Detect which cell encompasses the target text, then output its (X, Y) center coordinate. 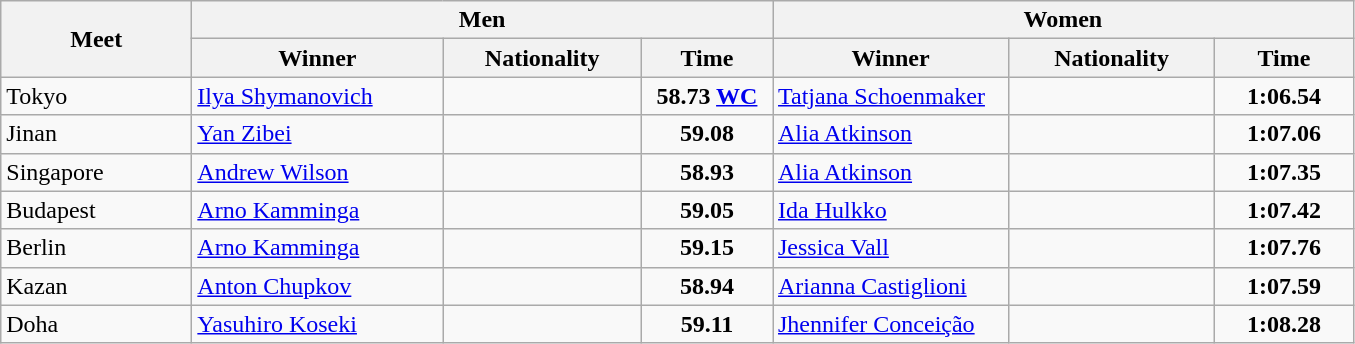
Ilya Shymanovich (318, 96)
Women (1062, 20)
58.73 WC (706, 96)
1:07.76 (1284, 248)
Meet (96, 39)
1:07.42 (1284, 210)
58.94 (706, 286)
1:08.28 (1284, 324)
Tatjana Schoenmaker (890, 96)
Andrew Wilson (318, 172)
Kazan (96, 286)
59.15 (706, 248)
1:07.35 (1284, 172)
Doha (96, 324)
Budapest (96, 210)
Berlin (96, 248)
Ida Hulkko (890, 210)
Yasuhiro Koseki (318, 324)
1:07.59 (1284, 286)
Jessica Vall (890, 248)
Men (482, 20)
Tokyo (96, 96)
Jhennifer Conceição (890, 324)
Yan Zibei (318, 134)
1:06.54 (1284, 96)
59.11 (706, 324)
1:07.06 (1284, 134)
59.05 (706, 210)
59.08 (706, 134)
Singapore (96, 172)
Anton Chupkov (318, 286)
Arianna Castiglioni (890, 286)
Jinan (96, 134)
58.93 (706, 172)
